Capture the cell that displays the provided text and extract its [x, y] central coordinate. 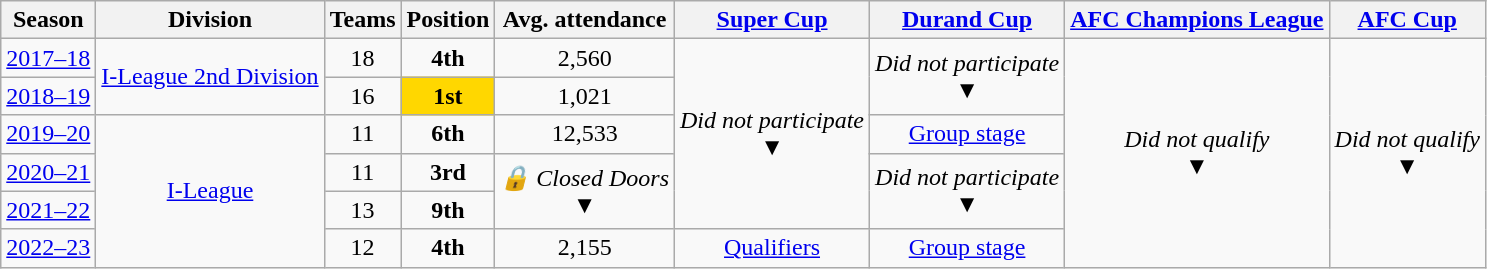
16 [362, 96]
Teams [362, 20]
Qualifiers [772, 248]
2020–21 [48, 172]
AFC Champions League [1197, 20]
12 [362, 248]
2022–23 [48, 248]
9th [448, 210]
Super Cup [772, 20]
2017–18 [48, 58]
2021–22 [48, 210]
6th [448, 134]
2018–19 [48, 96]
Durand Cup [968, 20]
Season [48, 20]
1,021 [585, 96]
12,533 [585, 134]
1st [448, 96]
Division [210, 20]
3rd [448, 172]
Avg. attendance [585, 20]
13 [362, 210]
Position [448, 20]
2,560 [585, 58]
I-League 2nd Division [210, 77]
2019–20 [48, 134]
🔒 Closed Doors▼ [585, 191]
2,155 [585, 248]
AFC Cup [1407, 20]
18 [362, 58]
I-League [210, 191]
